Locate the cell with the specified text and output its [X, Y] center coordinate. 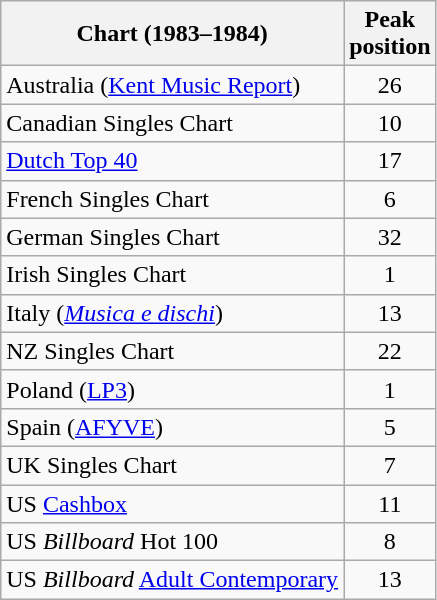
7 [390, 465]
Spain (AFYVE) [172, 427]
Dutch Top 40 [172, 161]
US Billboard Adult Contemporary [172, 580]
US Cashbox [172, 503]
17 [390, 161]
11 [390, 503]
22 [390, 351]
French Singles Chart [172, 199]
Irish Singles Chart [172, 275]
Canadian Singles Chart [172, 123]
US Billboard Hot 100 [172, 542]
6 [390, 199]
Italy (Musica e dischi) [172, 313]
German Singles Chart [172, 237]
NZ Singles Chart [172, 351]
Peakposition [390, 34]
10 [390, 123]
5 [390, 427]
UK Singles Chart [172, 465]
Australia (Kent Music Report) [172, 85]
26 [390, 85]
Chart (1983–1984) [172, 34]
8 [390, 542]
Poland (LP3) [172, 389]
32 [390, 237]
